Extract the (x, y) coordinate from the center of the cell holding the provided text.  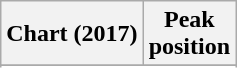
Chart (2017) (72, 34)
Peak position (189, 34)
